Return (X, Y) of the center of cell containing provided text 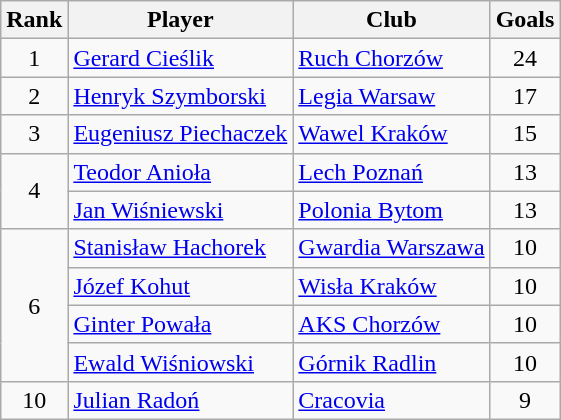
Goals (525, 20)
3 (34, 134)
Henryk Szymborski (180, 96)
Polonia Bytom (392, 210)
Teodor Anioła (180, 172)
Wisła Kraków (392, 286)
1 (34, 58)
Gwardia Warszawa (392, 248)
15 (525, 134)
Eugeniusz Piechaczek (180, 134)
Rank (34, 20)
Player (180, 20)
Ewald Wiśniowski (180, 362)
Górnik Radlin (392, 362)
6 (34, 305)
Jan Wiśniewski (180, 210)
2 (34, 96)
Julian Radoń (180, 400)
Wawel Kraków (392, 134)
Gerard Cieślik (180, 58)
Lech Poznań (392, 172)
Club (392, 20)
AKS Chorzów (392, 324)
Ruch Chorzów (392, 58)
Józef Kohut (180, 286)
4 (34, 191)
Cracovia (392, 400)
17 (525, 96)
Stanisław Hachorek (180, 248)
24 (525, 58)
Ginter Powała (180, 324)
Legia Warsaw (392, 96)
9 (525, 400)
